Find where the given text appears and provide that cell's center as [x, y] coordinate. 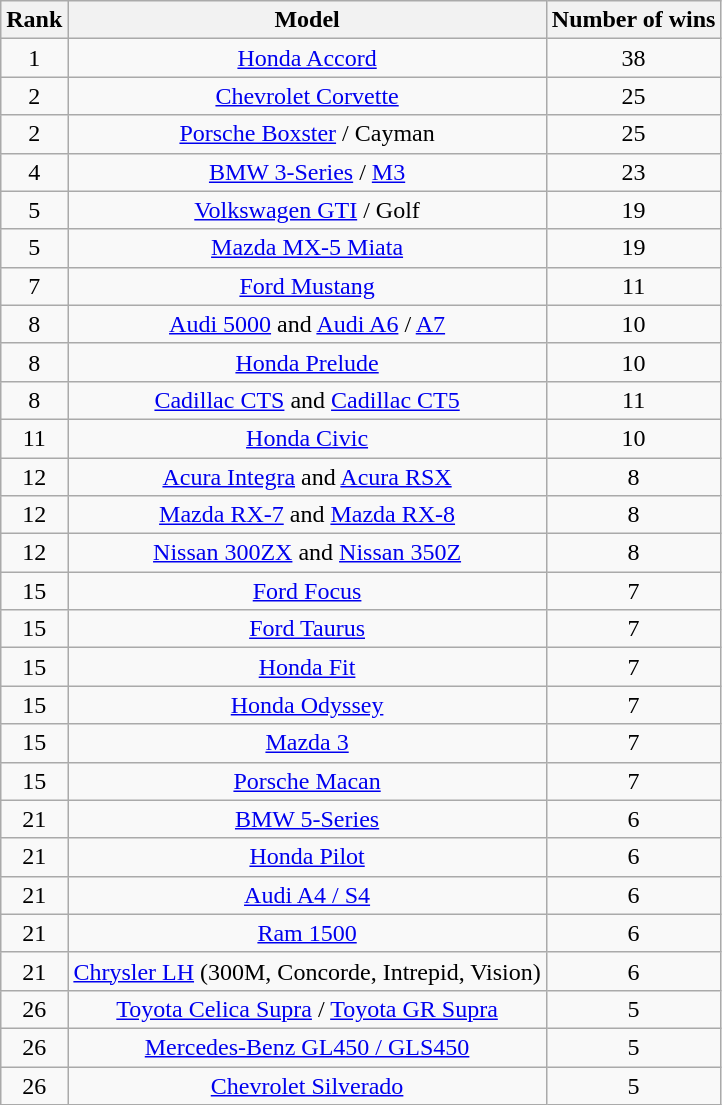
Ford Taurus [307, 629]
Porsche Boxster / Cayman [307, 134]
Ram 1500 [307, 933]
Volkswagen GTI / Golf [307, 210]
Number of wins [634, 20]
Model [307, 20]
Audi A4 / S4 [307, 895]
Honda Prelude [307, 362]
23 [634, 172]
BMW 5-Series [307, 819]
Mazda RX-7 and Mazda RX-8 [307, 515]
Ford Focus [307, 591]
Porsche Macan [307, 781]
BMW 3-Series / M3 [307, 172]
Honda Odyssey [307, 705]
Audi 5000 and Audi A6 / A7 [307, 324]
Rank [34, 20]
Honda Fit [307, 667]
Chevrolet Silverado [307, 1085]
1 [34, 58]
Cadillac CTS and Cadillac CT5 [307, 400]
Toyota Celica Supra / Toyota GR Supra [307, 1009]
Mazda MX-5 Miata [307, 248]
Nissan 300ZX and Nissan 350Z [307, 553]
Acura Integra and Acura RSX [307, 477]
Mercedes-Benz GL450 / GLS450 [307, 1047]
Honda Civic [307, 438]
4 [34, 172]
Mazda 3 [307, 743]
38 [634, 58]
Honda Pilot [307, 857]
Ford Mustang [307, 286]
Chrysler LH (300M, Concorde, Intrepid, Vision) [307, 971]
Chevrolet Corvette [307, 96]
Honda Accord [307, 58]
